Return (X, Y) of the center of cell containing provided text 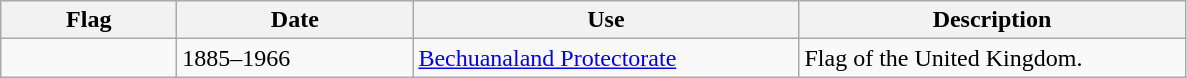
Use (606, 20)
Flag (89, 20)
Description (992, 20)
Flag of the United Kingdom. (992, 58)
Date (295, 20)
Bechuanaland Protectorate (606, 58)
1885–1966 (295, 58)
